Find where the given text appears and provide that cell's center as (x, y) coordinate. 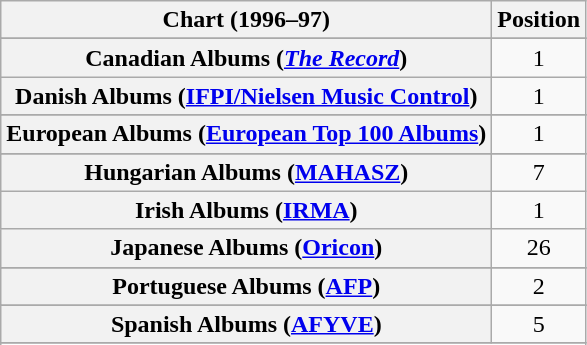
5 (539, 324)
Spanish Albums (AFYVE) (246, 324)
European Albums (European Top 100 Albums) (246, 134)
Danish Albums (IFPI/Nielsen Music Control) (246, 96)
7 (539, 172)
Portuguese Albums (AFP) (246, 286)
Canadian Albums (The Record) (246, 58)
Hungarian Albums (MAHASZ) (246, 172)
Japanese Albums (Oricon) (246, 248)
2 (539, 286)
26 (539, 248)
Irish Albums (IRMA) (246, 210)
Chart (1996–97) (246, 20)
Position (539, 20)
